Identify which cell holds the provided text, then report its (x, y) central coordinate. 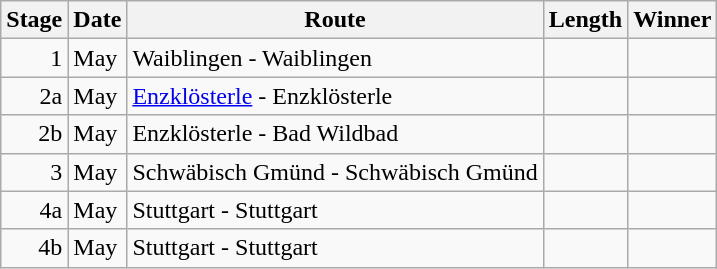
1 (34, 58)
Enzklösterle - Enzklösterle (335, 96)
Route (335, 20)
Waiblingen - Waiblingen (335, 58)
Enzklösterle - Bad Wildbad (335, 134)
4b (34, 248)
Date (98, 20)
Schwäbisch Gmünd - Schwäbisch Gmünd (335, 172)
Stage (34, 20)
4a (34, 210)
2a (34, 96)
2b (34, 134)
Length (585, 20)
3 (34, 172)
Winner (672, 20)
